Output the [X, Y] coordinate of the center of the cell containing the given text.  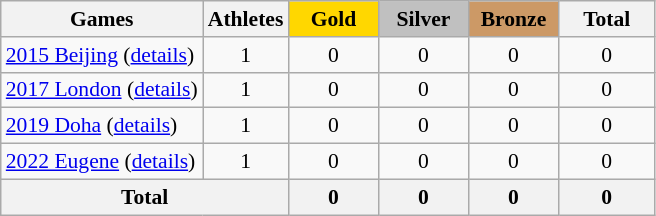
Gold [333, 19]
Games [102, 19]
2019 Doha (details) [102, 126]
Silver [423, 19]
2022 Eugene (details) [102, 162]
2015 Beijing (details) [102, 55]
2017 London (details) [102, 90]
Athletes [246, 19]
Bronze [513, 19]
